Detect which cell encompasses the target text, then output its [X, Y] center coordinate. 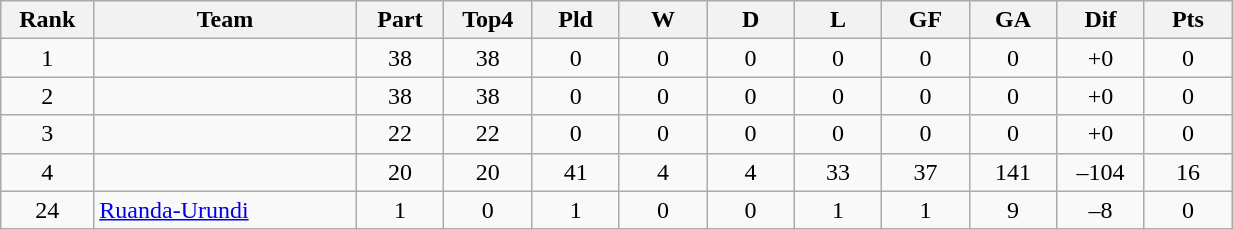
D [750, 20]
L [838, 20]
GA [1012, 20]
GF [926, 20]
–8 [1100, 210]
–104 [1100, 172]
41 [576, 172]
33 [838, 172]
W [662, 20]
37 [926, 172]
Pld [576, 20]
3 [48, 134]
9 [1012, 210]
2 [48, 96]
16 [1188, 172]
Dif [1100, 20]
24 [48, 210]
Ruanda-Urundi [225, 210]
Pts [1188, 20]
Part [400, 20]
141 [1012, 172]
Rank [48, 20]
Top4 [488, 20]
Team [225, 20]
